Return [X, Y] of the center of cell containing provided text 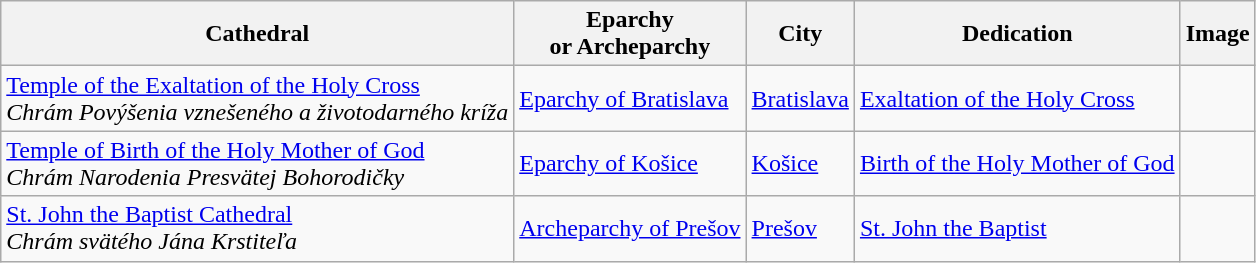
Exaltation of the Holy Cross [1017, 98]
Archeparchy of Prešov [630, 228]
Dedication [1017, 34]
Košice [800, 164]
Eparchyor Archeparchy [630, 34]
Temple of Birth of the Holy Mother of GodChrám Narodenia Presvätej Bohorodičky [258, 164]
St. John the Baptist [1017, 228]
Eparchy of Košice [630, 164]
Cathedral [258, 34]
Eparchy of Bratislava [630, 98]
Prešov [800, 228]
Temple of the Exaltation of the Holy CrossChrám Povýšenia vznešeného a životodarného kríža [258, 98]
Birth of the Holy Mother of God [1017, 164]
St. John the Baptist CathedralChrám svätého Jána Krstiteľa [258, 228]
City [800, 34]
Bratislava [800, 98]
Image [1218, 34]
